Extract the (x, y) coordinate from the center of the cell holding the provided text.  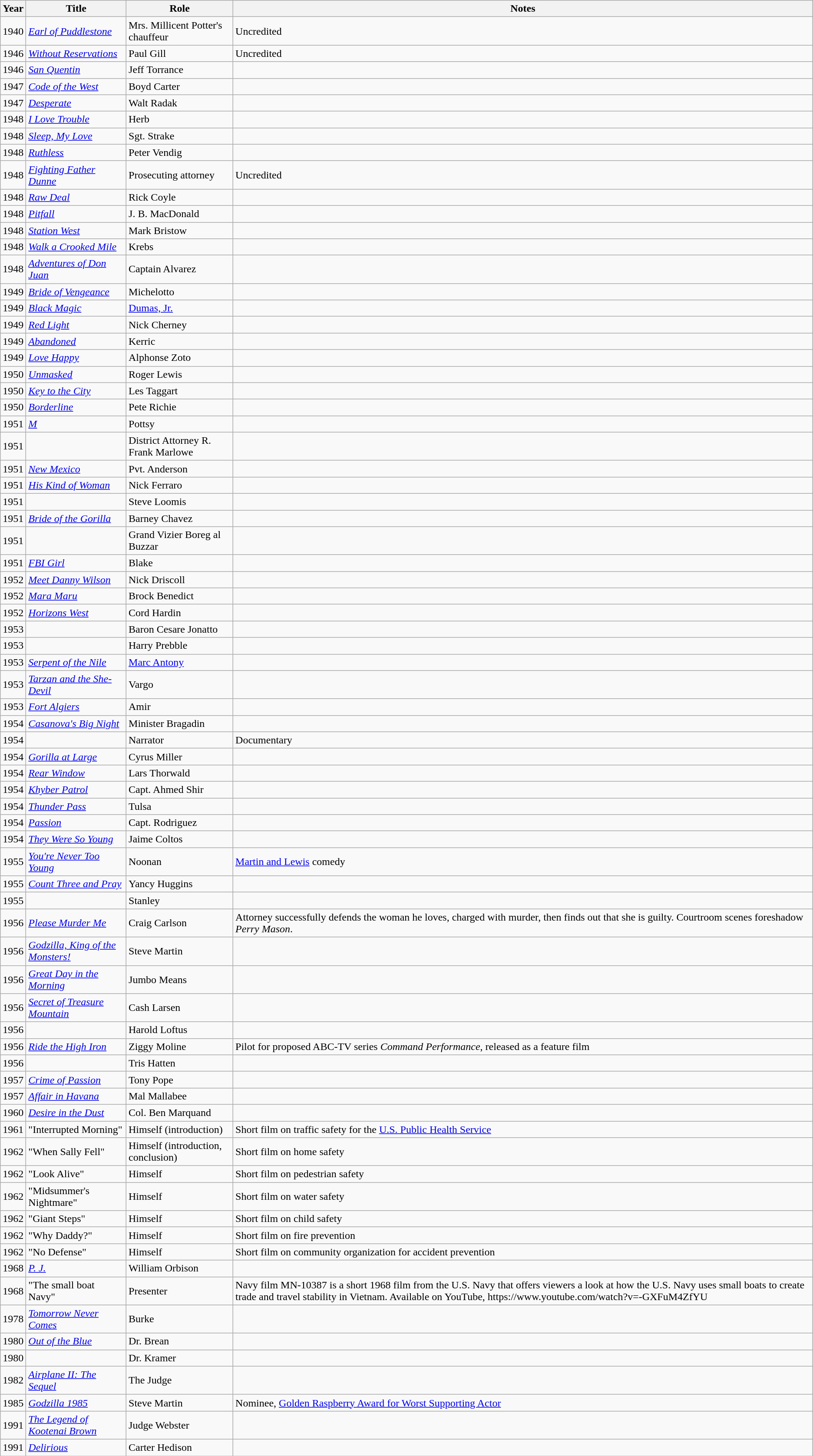
"Midsummer's Nightmare" (76, 1197)
His Kind of Woman (76, 485)
Craig Carlson (180, 923)
Gorilla at Large (76, 756)
Delirious (76, 1447)
Lars Thorwald (180, 773)
Jumbo Means (180, 980)
Col. Ben Marquand (180, 1113)
Raw Deal (76, 197)
Great Day in the Morning (76, 980)
"Giant Steps" (76, 1219)
Red Light (76, 325)
Tomorrow Never Comes (76, 1319)
Short film on traffic safety for the U.S. Public Health Service (523, 1129)
Mrs. Millicent Potter's chauffeur (180, 31)
Les Taggart (180, 391)
Presenter (180, 1291)
Serpent of the Nile (76, 662)
Please Murder Me (76, 923)
Brock Benedict (180, 596)
Paul Gill (180, 53)
Cord Hardin (180, 613)
Dr. Kramer (180, 1358)
"Look Alive" (76, 1174)
Harold Loftus (180, 1030)
Sleep, My Love (76, 136)
Blake (180, 563)
Nick Driscoll (180, 580)
Sgt. Strake (180, 136)
Tulsa (180, 806)
Abandoned (76, 341)
"No Defense" (76, 1252)
Krebs (180, 247)
Ruthless (76, 152)
Tarzan and the She-Devil (76, 684)
Passion (76, 823)
Mark Bristow (180, 231)
Barney Chavez (180, 518)
Pilot for proposed ABC-TV series Command Performance, released as a feature film (523, 1047)
Attorney successfully defends the woman he loves, charged with murder, then finds out that she is guilty. Courtroom scenes foreshadow Perry Mason. (523, 923)
Desperate (76, 103)
Jeff Torrance (180, 70)
The Judge (180, 1380)
Herb (180, 119)
Vargo (180, 684)
Borderline (76, 407)
Short film on pedestrian safety (523, 1174)
Tris Hatten (180, 1063)
Earl of Puddlestone (76, 31)
Thunder Pass (76, 806)
Rick Coyle (180, 197)
Fort Algiers (76, 707)
Short film on child safety (523, 1219)
"The small boat Navy" (76, 1291)
1985 (13, 1403)
Rear Window (76, 773)
Khyber Patrol (76, 789)
Title (76, 9)
"Why Daddy?" (76, 1235)
Pete Richie (180, 407)
Crime of Passion (76, 1080)
I Love Trouble (76, 119)
Godzilla 1985 (76, 1403)
Boyd Carter (180, 86)
Adventures of Don Juan (76, 269)
Walt Radak (180, 103)
Judge Webster (180, 1425)
Short film on home safety (523, 1152)
Kerric (180, 341)
1940 (13, 31)
Burke (180, 1319)
Mara Maru (76, 596)
Michelotto (180, 292)
1960 (13, 1113)
You're Never Too Young (76, 862)
Tony Pope (180, 1080)
Bride of Vengeance (76, 292)
Cyrus Miller (180, 756)
Baron Cesare Jonatto (180, 629)
P. J. (76, 1268)
Prosecuting attorney (180, 175)
Short film on water safety (523, 1197)
Cash Larsen (180, 1007)
Year (13, 9)
Key to the City (76, 391)
Grand Vizier Boreg al Buzzar (180, 541)
"Interrupted Morning" (76, 1129)
J. B. MacDonald (180, 214)
"When Sally Fell" (76, 1152)
Notes (523, 9)
Harry Prebble (180, 646)
San Quentin (76, 70)
Desire in the Dust (76, 1113)
Count Three and Pray (76, 884)
Walk a Crooked Mile (76, 247)
Love Happy (76, 358)
Station West (76, 231)
FBI Girl (76, 563)
The Legend of Kootenai Brown (76, 1425)
Documentary (523, 740)
Pottsy (180, 424)
Horizons West (76, 613)
Meet Danny Wilson (76, 580)
Mal Mallabee (180, 1096)
They Were So Young (76, 839)
Without Reservations (76, 53)
Code of the West (76, 86)
Nick Cherney (180, 325)
1982 (13, 1380)
Capt. Ahmed Shir (180, 789)
Steve Loomis (180, 502)
Dr. Brean (180, 1341)
Minister Bragadin (180, 723)
William Orbison (180, 1268)
Stanley (180, 901)
Bride of the Gorilla (76, 518)
Pvt. Anderson (180, 469)
Fighting Father Dunne (76, 175)
Alphonse Zoto (180, 358)
Martin and Lewis comedy (523, 862)
Ride the High Iron (76, 1047)
Himself (introduction) (180, 1129)
Captain Alvarez (180, 269)
Amir (180, 707)
Yancy Huggins (180, 884)
Airplane II: The Sequel (76, 1380)
Short film on community organization for accident prevention (523, 1252)
Marc Antony (180, 662)
Carter Hedison (180, 1447)
Roger Lewis (180, 374)
Peter Vendig (180, 152)
1978 (13, 1319)
Noonan (180, 862)
Nominee, Golden Raspberry Award for Worst Supporting Actor (523, 1403)
Dumas, Jr. (180, 308)
Nick Ferraro (180, 485)
Capt. Rodriguez (180, 823)
Affair in Havana (76, 1096)
Himself (introduction, conclusion) (180, 1152)
District Attorney R. Frank Marlowe (180, 446)
Short film on fire prevention (523, 1235)
Secret of Treasure Mountain (76, 1007)
Out of the Blue (76, 1341)
Narrator (180, 740)
Casanova's Big Night (76, 723)
Black Magic (76, 308)
Pitfall (76, 214)
Ziggy Moline (180, 1047)
New Mexico (76, 469)
Unmasked (76, 374)
1961 (13, 1129)
M (76, 424)
Role (180, 9)
Jaime Coltos (180, 839)
Godzilla, King of the Monsters! (76, 951)
